Determine the [X, Y] coordinate at the center of the cell enclosing the given text.  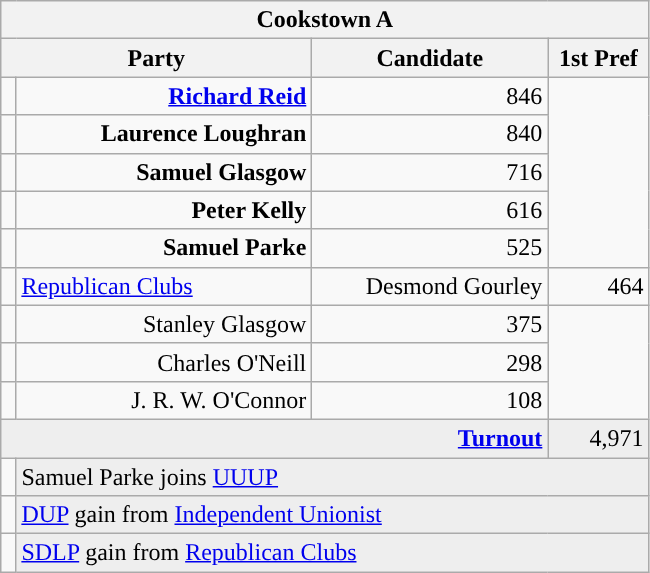
846 [430, 96]
840 [430, 134]
Peter Kelly [164, 210]
Candidate [430, 58]
616 [430, 210]
Stanley Glasgow [164, 324]
525 [430, 248]
J. R. W. O'Connor [164, 400]
Republican Clubs [164, 286]
Party [156, 58]
Turnout [274, 438]
Richard Reid [164, 96]
Samuel Parke joins UUUP [332, 477]
Charles O'Neill [164, 362]
Samuel Parke [164, 248]
Laurence Loughran [164, 134]
716 [430, 172]
Samuel Glasgow [164, 172]
298 [430, 362]
375 [430, 324]
108 [430, 400]
DUP gain from Independent Unionist [332, 515]
Desmond Gourley [430, 286]
464 [598, 286]
1st Pref [598, 58]
Cookstown A [325, 20]
4,971 [598, 438]
SDLP gain from Republican Clubs [332, 553]
